Extract the (X, Y) coordinate from the center of the cell holding the provided text.  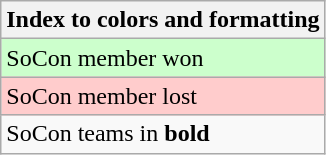
SoCon member won (163, 58)
SoCon member lost (163, 96)
SoCon teams in bold (163, 134)
Index to colors and formatting (163, 20)
